Capture the cell that displays the provided text and extract its [X, Y] central coordinate. 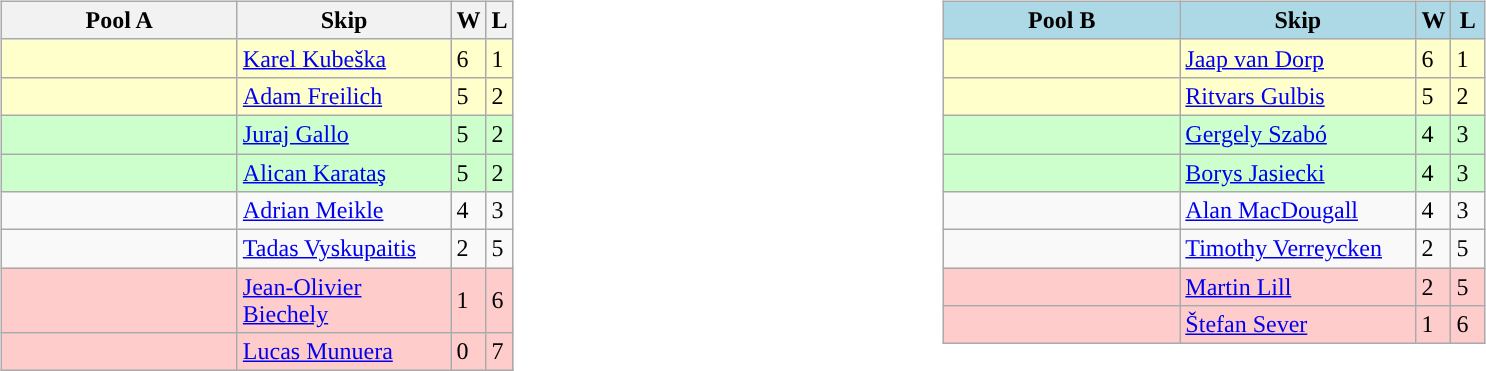
Martin Lill [1298, 287]
Timothy Verreycken [1298, 249]
Alican Karataş [344, 173]
Gergely Szabó [1298, 134]
Jean-Olivier Biechely [344, 300]
7 [500, 352]
Tadas Vyskupaitis [344, 249]
0 [468, 352]
Juraj Gallo [344, 134]
Ritvars Gulbis [1298, 96]
Adrian Meikle [344, 211]
Pool B [1062, 20]
Adam Freilich [344, 96]
Štefan Sever [1298, 325]
Lucas Munuera [344, 352]
Pool A [119, 20]
Alan MacDougall [1298, 211]
Borys Jasiecki [1298, 173]
Karel Kubeška [344, 58]
Jaap van Dorp [1298, 58]
